Provide the (x, y) coordinate of the cell's center where the given text is located.  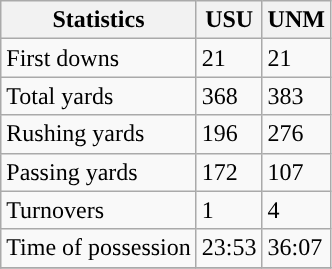
196 (229, 134)
383 (296, 96)
368 (229, 96)
USU (229, 20)
4 (296, 210)
Rushing yards (99, 134)
Turnovers (99, 210)
276 (296, 134)
172 (229, 172)
36:07 (296, 248)
UNM (296, 20)
Time of possession (99, 248)
First downs (99, 58)
Passing yards (99, 172)
Statistics (99, 20)
107 (296, 172)
Total yards (99, 96)
1 (229, 210)
23:53 (229, 248)
